Search for the cell housing the specified text and yield its (x, y) center coordinate. 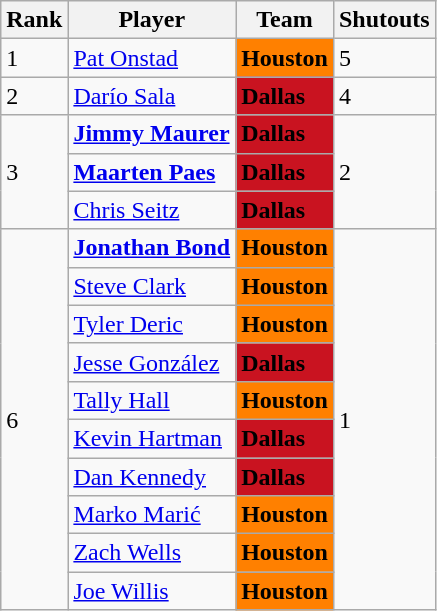
Darío Sala (152, 96)
6 (34, 420)
4 (384, 96)
Pat Onstad (152, 58)
Team (285, 20)
Dan Kennedy (152, 477)
Jonathan Bond (152, 248)
Tyler Deric (152, 324)
Marko Marić (152, 515)
Steve Clark (152, 286)
Rank (34, 20)
Zach Wells (152, 553)
5 (384, 58)
Tally Hall (152, 400)
Player (152, 20)
Jesse González (152, 362)
Kevin Hartman (152, 438)
Chris Seitz (152, 210)
Maarten Paes (152, 172)
3 (34, 172)
Jimmy Maurer (152, 134)
Shutouts (384, 20)
Joe Willis (152, 591)
